Search for the cell housing the specified text and yield its (x, y) center coordinate. 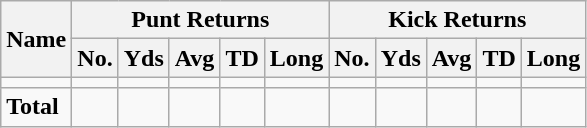
Kick Returns (458, 20)
Name (36, 39)
Total (36, 107)
Punt Returns (200, 20)
